Pinpoint the cell where the given text exists, returning its (X, Y) midpoint coordinate. 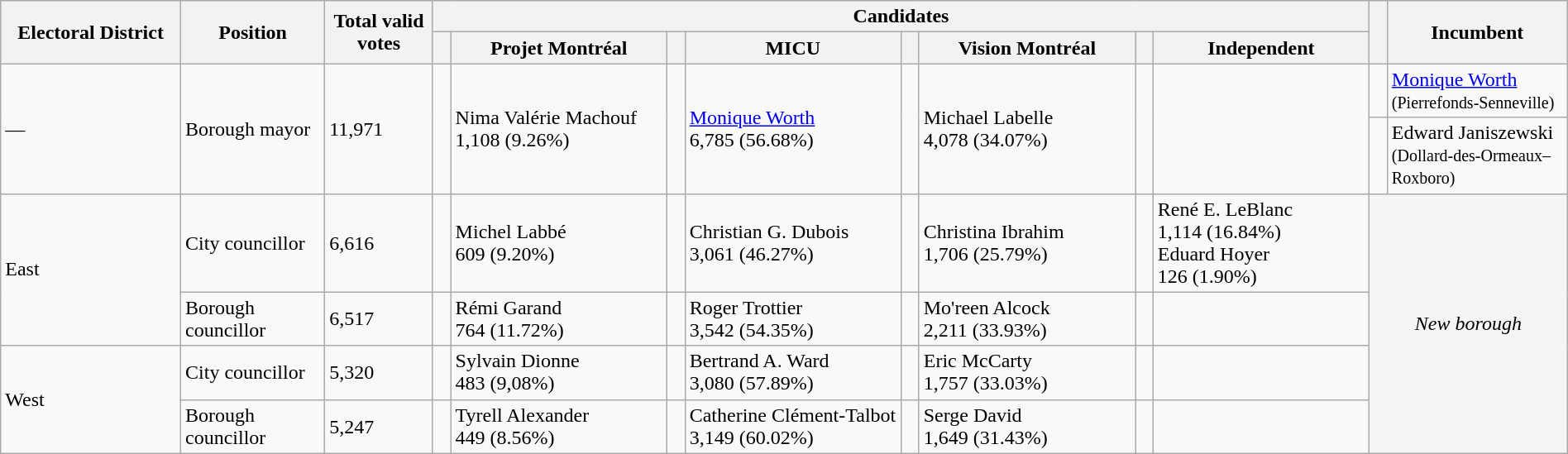
Catherine Clément-Talbot3,149 (60.02%) (792, 427)
West (91, 399)
Total valid votes (379, 32)
6,517 (379, 319)
Incumbent (1477, 32)
Borough mayor (253, 129)
Eric McCarty1,757 (33.03%) (1027, 372)
Christian G. Dubois3,061 (46.27%) (792, 243)
6,616 (379, 243)
Mo'reen Alcock2,211 (33.93%) (1027, 319)
Electoral District (91, 32)
Michael Labelle4,078 (34.07%) (1027, 129)
Vision Montréal (1027, 48)
Michel Labbé609 (9.20%) (559, 243)
Serge David1,649 (31.43%) (1027, 427)
MICU (792, 48)
Monique Worth6,785 (56.68%) (792, 129)
Bertrand A. Ward3,080 (57.89%) (792, 372)
Nima Valérie Machouf1,108 (9.26%) (559, 129)
Edward Janiszewski(Dollard-des-Ormeaux–Roxboro) (1477, 155)
Position (253, 32)
René E. LeBlanc1,114 (16.84%)Eduard Hoyer126 (1.90%) (1260, 243)
Candidates (901, 17)
Monique Worth(Pierrefonds-Senneville) (1477, 91)
— (91, 129)
Christina Ibrahim1,706 (25.79%) (1027, 243)
Roger Trottier3,542 (54.35%) (792, 319)
Projet Montréal (559, 48)
Independent (1260, 48)
5,320 (379, 372)
New borough (1469, 323)
Sylvain Dionne483 (9,08%) (559, 372)
Rémi Garand764 (11.72%) (559, 319)
East (91, 270)
11,971 (379, 129)
5,247 (379, 427)
Tyrell Alexander449 (8.56%) (559, 427)
